Pinpoint the cell where the given text exists, returning its (X, Y) midpoint coordinate. 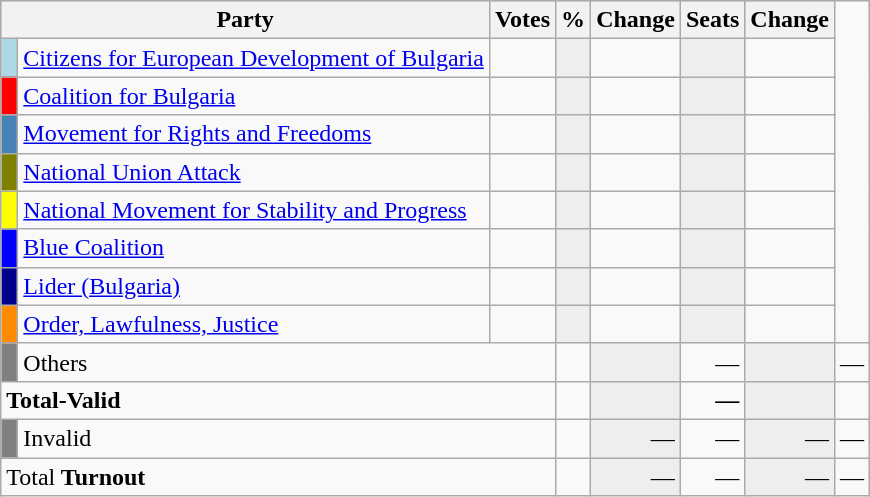
Votes (522, 20)
Citizens for European Development of Bulgaria (254, 58)
Party (246, 20)
Lider (Bulgaria) (254, 286)
National Movement for Stability and Progress (254, 210)
Others (287, 362)
Blue Coalition (254, 248)
Seats (712, 20)
% (574, 20)
Order, Lawfulness, Justice (254, 324)
National Union Attack (254, 172)
Total Turnout (278, 477)
Coalition for Bulgaria (254, 96)
Total-Valid (278, 400)
Movement for Rights and Freedoms (254, 134)
Invalid (287, 438)
